Locate the cell with the specified text and output its (x, y) center coordinate. 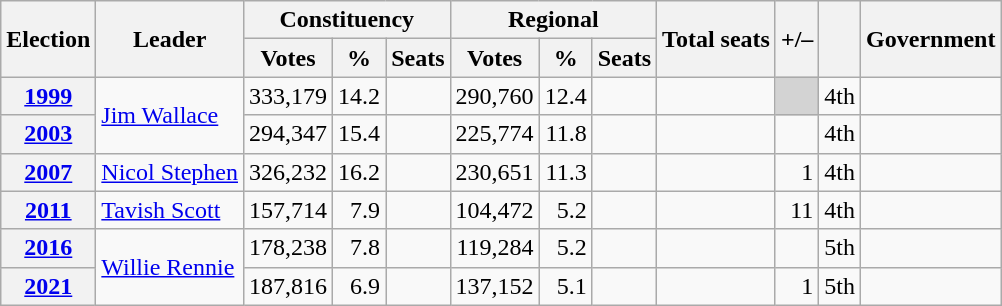
Leader (170, 39)
Election (48, 39)
137,152 (494, 286)
2011 (48, 210)
2003 (48, 134)
Tavish Scott (170, 210)
230,651 (494, 172)
7.9 (360, 210)
11.3 (566, 172)
119,284 (494, 248)
2021 (48, 286)
6.9 (360, 286)
Regional (554, 20)
326,232 (288, 172)
Nicol Stephen (170, 172)
104,472 (494, 210)
Total seats (716, 39)
Jim Wallace (170, 115)
Government (931, 39)
15.4 (360, 134)
12.4 (566, 96)
290,760 (494, 96)
2016 (48, 248)
7.8 (360, 248)
+/– (796, 39)
294,347 (288, 134)
1999 (48, 96)
178,238 (288, 248)
157,714 (288, 210)
5.1 (566, 286)
11.8 (566, 134)
16.2 (360, 172)
14.2 (360, 96)
225,774 (494, 134)
11 (796, 210)
2007 (48, 172)
333,179 (288, 96)
Constituency (348, 20)
187,816 (288, 286)
Willie Rennie (170, 267)
